Find where the given text appears and provide that cell's center as (x, y) coordinate. 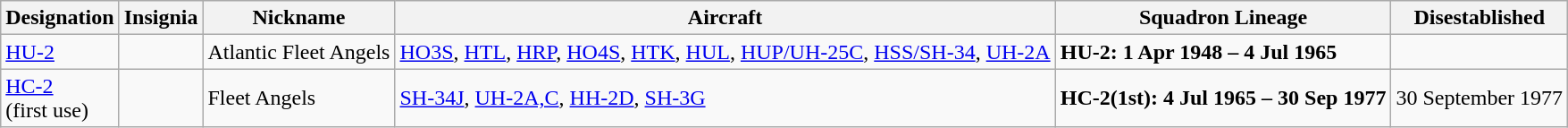
Designation (60, 18)
30 September 1977 (1480, 98)
Atlantic Fleet Angels (298, 52)
Insignia (161, 18)
Squadron Lineage (1223, 18)
Disestablished (1480, 18)
SH-34J, UH-2A,C, HH-2D, SH-3G (725, 98)
HC-2(1st): 4 Jul 1965 – 30 Sep 1977 (1223, 98)
Aircraft (725, 18)
Nickname (298, 18)
HU-2: 1 Apr 1948 – 4 Jul 1965 (1223, 52)
HC-2(first use) (60, 98)
HO3S, HTL, HRP, HO4S, HTK, HUL, HUP/UH-25C, HSS/SH-34, UH-2A (725, 52)
HU-2 (60, 52)
Fleet Angels (298, 98)
